Output the (X, Y) coordinate of the center of the cell containing the given text.  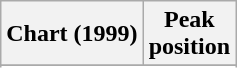
Chart (1999) (72, 34)
Peakposition (189, 34)
